Detect which cell encompasses the target text, then output its (x, y) center coordinate. 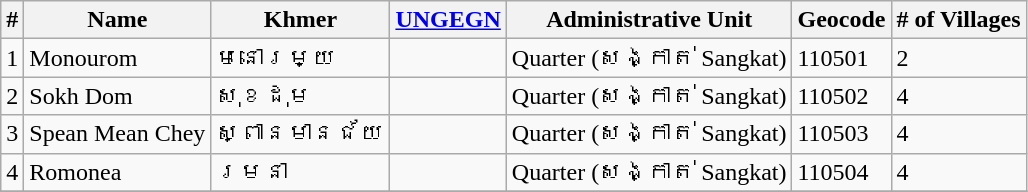
# (12, 20)
# of Villages (958, 20)
Romonea (118, 172)
110501 (842, 58)
ស្ពានមានជ័យ (300, 134)
110502 (842, 96)
មនោរម្យ (300, 58)
សុខដុម (300, 96)
Khmer (300, 20)
1 (12, 58)
Administrative Unit (649, 20)
រមនា (300, 172)
110504 (842, 172)
Name (118, 20)
UNGEGN (448, 20)
Spean Mean Chey (118, 134)
Geocode (842, 20)
Sokh Dom (118, 96)
Monourom (118, 58)
3 (12, 134)
110503 (842, 134)
